Output the (x, y) coordinate of the center of the cell containing the given text.  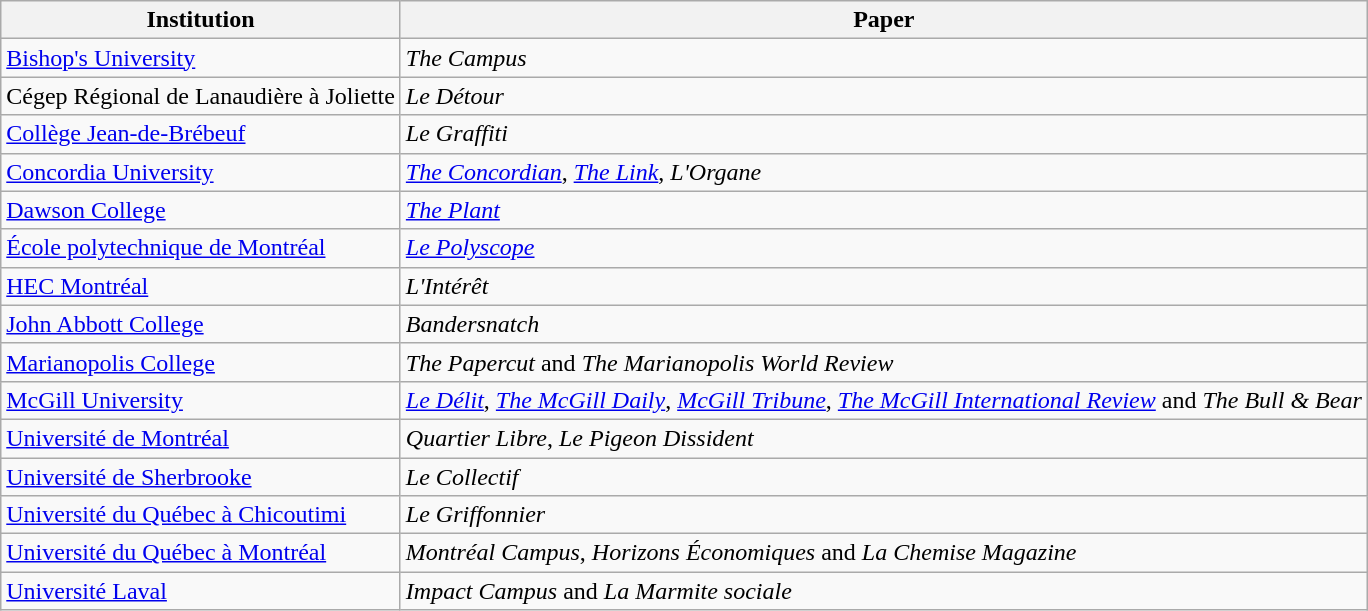
The Plant (884, 210)
Le Collectif (884, 477)
The Campus (884, 58)
Université de Sherbrooke (201, 477)
The Concordian, The Link, L'Organe (884, 172)
Le Délit, The McGill Daily, McGill Tribune, The McGill International Review and The Bull & Bear (884, 400)
Université Laval (201, 591)
Impact Campus and La Marmite sociale (884, 591)
Le Polyscope (884, 248)
McGill University (201, 400)
The Papercut and The Marianopolis World Review (884, 362)
Dawson College (201, 210)
Marianopolis College (201, 362)
Institution (201, 20)
Montréal Campus, Horizons Économiques and La Chemise Magazine (884, 553)
Le Griffonnier (884, 515)
Quartier Libre, Le Pigeon Dissident (884, 438)
Université du Québec à Chicoutimi (201, 515)
L'Intérêt (884, 286)
HEC Montréal (201, 286)
Le Graffiti (884, 134)
Collège Jean-de-Brébeuf (201, 134)
Le Détour (884, 96)
Cégep Régional de Lanaudière à Joliette (201, 96)
École polytechnique de Montréal (201, 248)
Université du Québec à Montréal (201, 553)
Paper (884, 20)
John Abbott College (201, 324)
Bandersnatch (884, 324)
Concordia University (201, 172)
Bishop's University (201, 58)
Université de Montréal (201, 438)
